Return [X, Y] of the center of cell containing provided text 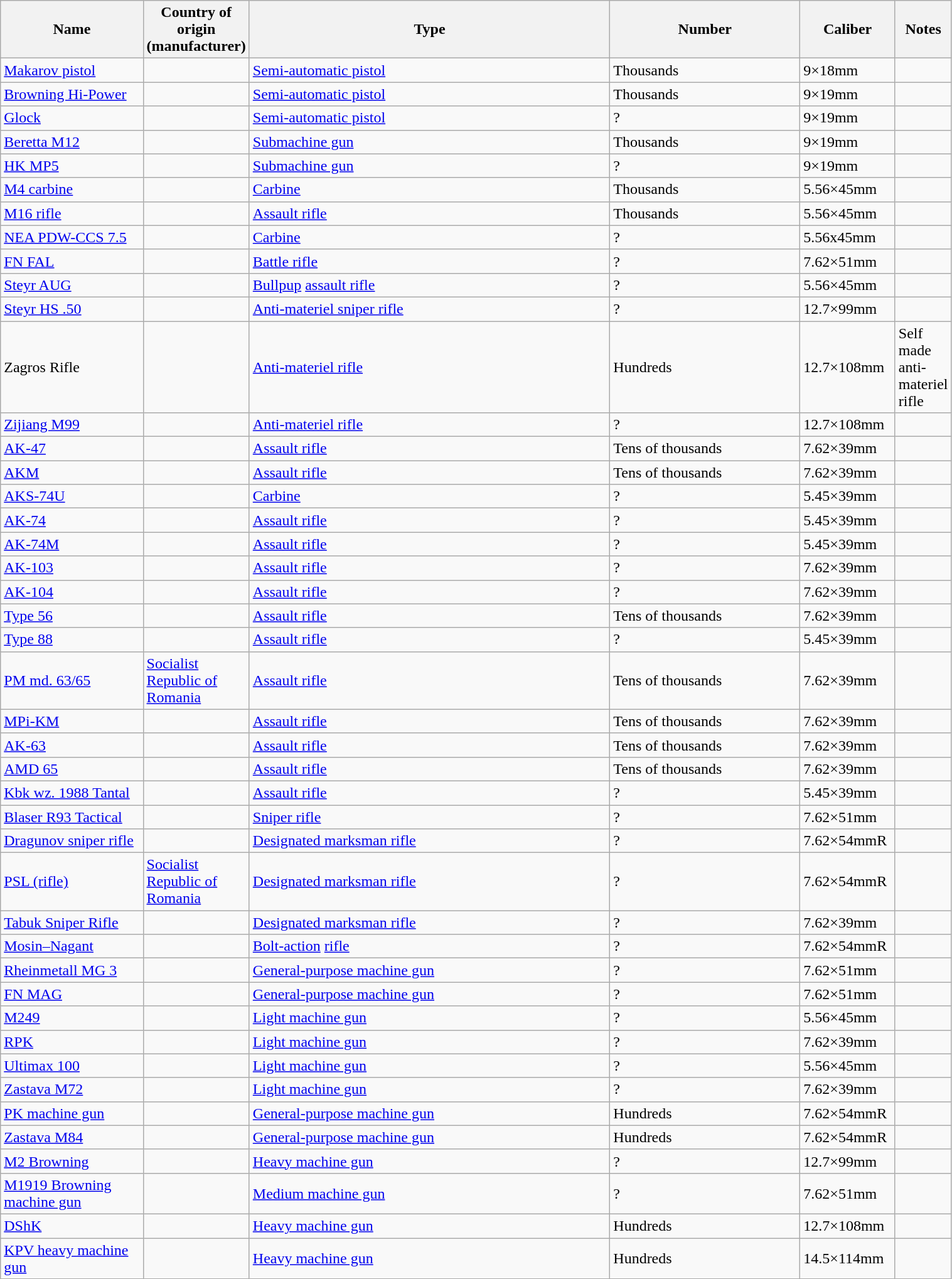
M16 rifle [72, 213]
Tabuk Sniper Rifle [72, 923]
Ultimax 100 [72, 1066]
M1919 Browning machine gun [72, 1194]
Sniper rifle [429, 816]
AK-47 [72, 449]
Bolt-action rifle [429, 946]
Steyr HS .50 [72, 309]
Zastava M72 [72, 1089]
AK-63 [72, 745]
AKS-74U [72, 496]
Type 88 [72, 639]
5.56x45mm [848, 237]
PSL (rifle) [72, 882]
Bullpup assault rifle [429, 285]
AKM [72, 473]
AK-74M [72, 544]
FN MAG [72, 994]
Anti-materiel sniper rifle [429, 309]
Steyr AUG [72, 285]
Glock [72, 118]
AK-103 [72, 568]
14.5×114mm [848, 1258]
Type 56 [72, 616]
Zijiang M99 [72, 425]
AK-74 [72, 520]
MPi-KM [72, 721]
Kbk wz. 1988 Tantal [72, 793]
PK machine gun [72, 1113]
9×18mm [848, 70]
Zastava M84 [72, 1137]
Type [429, 29]
Number [705, 29]
Country of origin (manufacturer) [196, 29]
KPV heavy machine gun [72, 1258]
Battle rifle [429, 261]
Rheinmetall MG 3 [72, 970]
Notes [923, 29]
Beretta M12 [72, 142]
RPK [72, 1042]
M249 [72, 1018]
Blaser R93 Tactical [72, 816]
Dragunov sniper rifle [72, 841]
Caliber [848, 29]
Self made anti-materiel rifle [923, 367]
M2 Browning [72, 1161]
AK-104 [72, 592]
Makarov pistol [72, 70]
Name [72, 29]
Zagros Rifle [72, 367]
AMD 65 [72, 769]
DShK [72, 1226]
FN FAL [72, 261]
Browning Hi-Power [72, 94]
Medium machine gun [429, 1194]
HK MP5 [72, 166]
NEA PDW-CCS 7.5 [72, 237]
M4 carbine [72, 190]
Mosin–Nagant [72, 946]
PM md. 63/65 [72, 680]
